Return [x, y] of the center of cell containing provided text 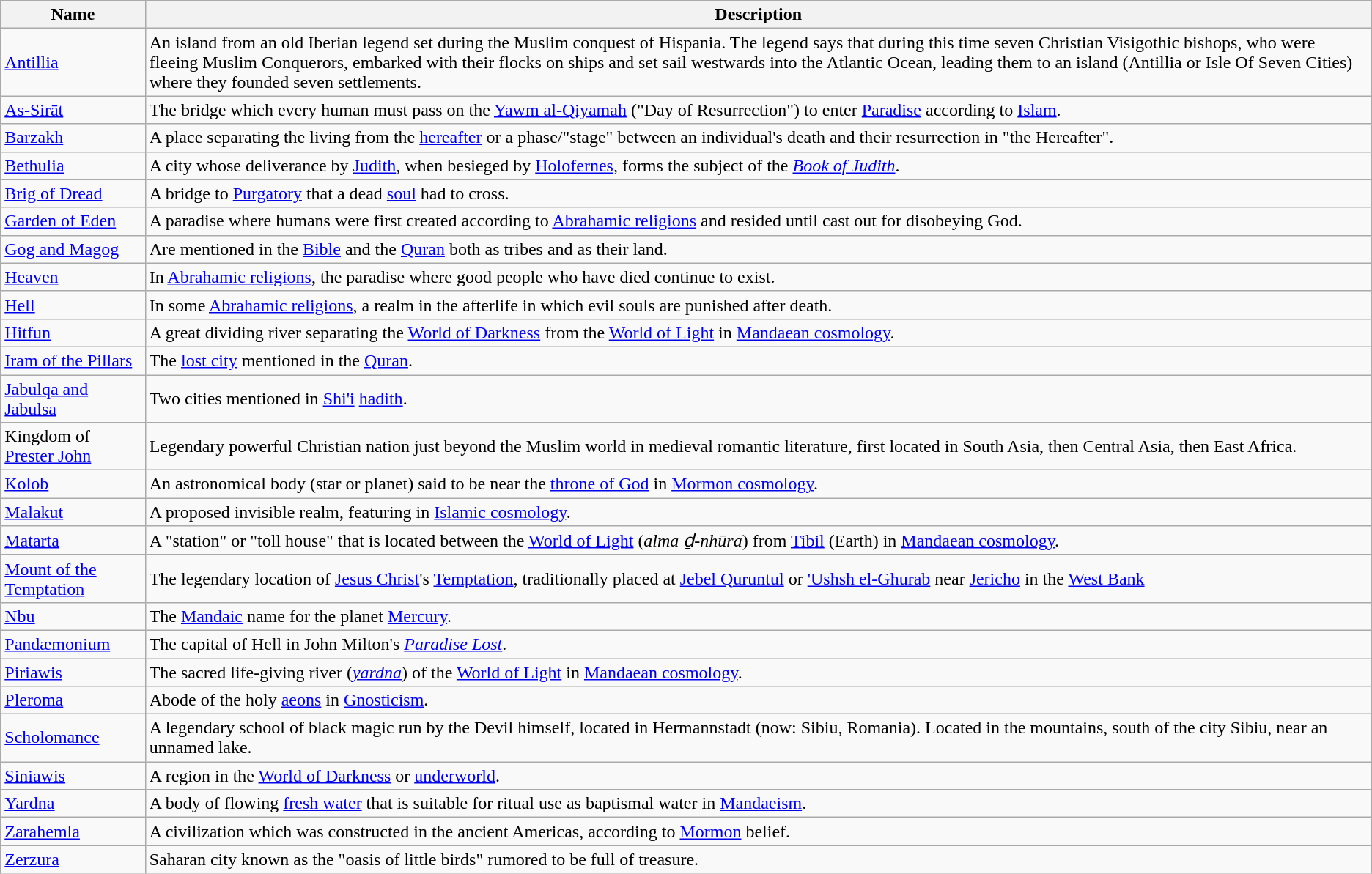
Iram of the Pillars [73, 360]
Yardna [73, 804]
Matarta [73, 541]
Brig of Dread [73, 193]
A civilization which was constructed in the ancient Americas, according to Mormon belief. [758, 832]
The legendary location of Jesus Christ's Temptation, traditionally placed at Jebel Quruntul or 'Ushsh el-Ghurab near Jericho in the West Bank [758, 579]
Hell [73, 305]
In Abrahamic religions, the paradise where good people who have died continue to exist. [758, 277]
A great dividing river separating the World of Darkness from the World of Light in Mandaean cosmology. [758, 333]
Piriawis [73, 672]
A city whose deliverance by Judith, when besieged by Holofernes, forms the subject of the Book of Judith. [758, 166]
Barzakh [73, 138]
Garden of Eden [73, 221]
Gog and Magog [73, 249]
Saharan city known as the "oasis of little birds" rumored to be full of treasure. [758, 859]
A proposed invisible realm, featuring in Islamic cosmology. [758, 512]
Malakut [73, 512]
Antillia [73, 62]
Heaven [73, 277]
In some Abrahamic religions, a realm in the afterlife in which evil souls are punished after death. [758, 305]
A bridge to Purgatory that a dead soul had to cross. [758, 193]
Name [73, 15]
An astronomical body (star or planet) said to be near the throne of God in Mormon cosmology. [758, 484]
Bethulia [73, 166]
Zerzura [73, 859]
A region in the World of Darkness or underworld. [758, 776]
Pleroma [73, 700]
As-Sirāt [73, 110]
Jabulqa and Jabulsa [73, 399]
The capital of Hell in John Milton's Paradise Lost. [758, 644]
Mount of the Temptation [73, 579]
Description [758, 15]
Nbu [73, 616]
Abode of the holy aeons in Gnosticism. [758, 700]
A body of flowing fresh water that is suitable for ritual use as baptismal water in Mandaeism. [758, 804]
The Mandaic name for the planet Mercury. [758, 616]
Two cities mentioned in Shi'i hadith. [758, 399]
A paradise where humans were first created according to Abrahamic religions and resided until cast out for disobeying God. [758, 221]
The bridge which every human must pass on the Yawm al-Qiyamah ("Day of Resurrection") to enter Paradise according to Islam. [758, 110]
The lost city mentioned in the Quran. [758, 360]
A "station" or "toll house" that is located between the World of Light (alma ḏ-nhūra) from Tibil (Earth) in Mandaean cosmology. [758, 541]
Siniawis [73, 776]
Scholomance [73, 738]
Hitfun [73, 333]
A place separating the living from the hereafter or a phase/"stage" between an individual's death and their resurrection in "the Hereafter". [758, 138]
The sacred life-giving river (yardna) of the World of Light in Mandaean cosmology. [758, 672]
Zarahemla [73, 832]
Kingdom of Prester John [73, 447]
Kolob [73, 484]
Pandæmonium [73, 644]
Are mentioned in the Bible and the Quran both as tribes and as their land. [758, 249]
